Output the [x, y] coordinate of the center of the cell containing the given text.  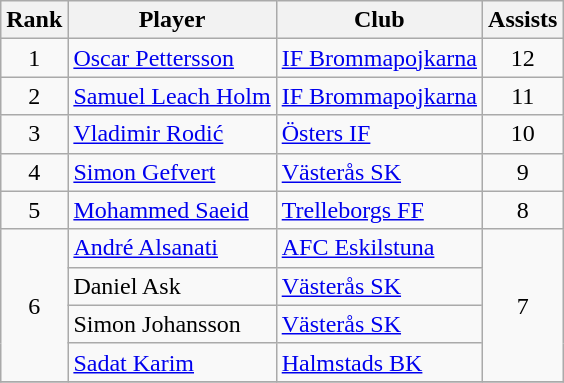
8 [523, 210]
1 [34, 58]
5 [34, 210]
AFC Eskilstuna [379, 248]
2 [34, 96]
4 [34, 172]
Daniel Ask [172, 286]
7 [523, 305]
Oscar Pettersson [172, 58]
Player [172, 20]
Club [379, 20]
Sadat Karim [172, 362]
12 [523, 58]
Simon Gefvert [172, 172]
Halmstads BK [379, 362]
Samuel Leach Holm [172, 96]
6 [34, 305]
Assists [523, 20]
Vladimir Rodić [172, 134]
André Alsanati [172, 248]
Rank [34, 20]
Östers IF [379, 134]
11 [523, 96]
10 [523, 134]
9 [523, 172]
Trelleborgs FF [379, 210]
Mohammed Saeid [172, 210]
3 [34, 134]
Simon Johansson [172, 324]
